Search for the cell housing the specified text and yield its [X, Y] center coordinate. 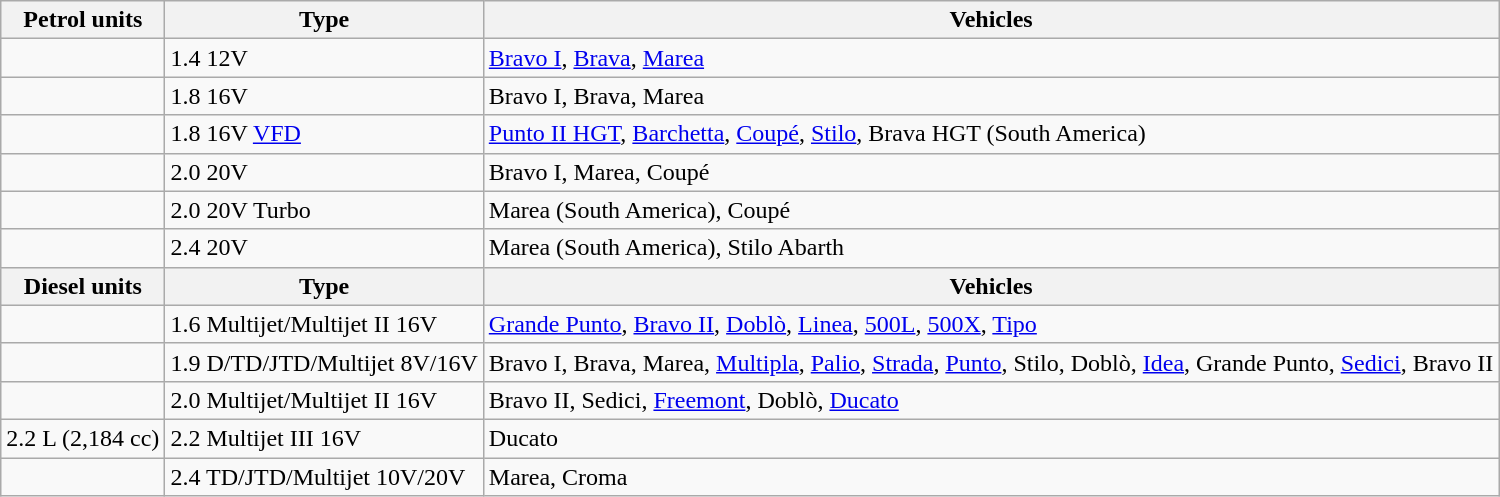
1.9 D/TD/JTD/Multijet 8V/16V [324, 362]
Ducato [991, 438]
Grande Punto, Bravo II, Doblò, Linea, 500L, 500X, Tipo [991, 324]
1.8 16V [324, 96]
Punto II HGT, Barchetta, Coupé, Stilo, Brava HGT (South America) [991, 134]
1.8 16V VFD [324, 134]
1.6 Multijet/Multijet II 16V [324, 324]
2.4 20V [324, 248]
2.2 Multijet III 16V [324, 438]
Bravo I, Marea, Coupé [991, 172]
2.0 20V [324, 172]
2.4 TD/JTD/Multijet 10V/20V [324, 477]
Diesel units [83, 286]
Bravo I, Brava, Marea, Multipla, Palio, Strada, Punto, Stilo, Doblò, Idea, Grande Punto, Sedici, Bravo II [991, 362]
Marea (South America), Coupé [991, 210]
Bravo II, Sedici, Freemont, Doblò, Ducato [991, 400]
Marea (South America), Stilo Abarth [991, 248]
1.4 12V [324, 58]
Marea, Croma [991, 477]
2.2 L (2,184 cc) [83, 438]
Petrol units [83, 20]
2.0 20V Turbo [324, 210]
2.0 Multijet/Multijet II 16V [324, 400]
